Find where the given text appears and provide that cell's center as (x, y) coordinate. 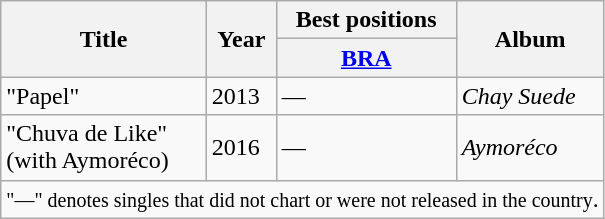
Album (530, 39)
BRA (366, 58)
"Chuva de Like"(with Aymoréco) (104, 148)
2013 (241, 96)
Year (241, 39)
Aymoréco (530, 148)
2016 (241, 148)
"—" denotes singles that did not chart or were not released in the country. (303, 199)
"Papel" (104, 96)
Chay Suede (530, 96)
Best positions (366, 20)
Title (104, 39)
